Extract the [X, Y] coordinate from the center of the cell holding the provided text.  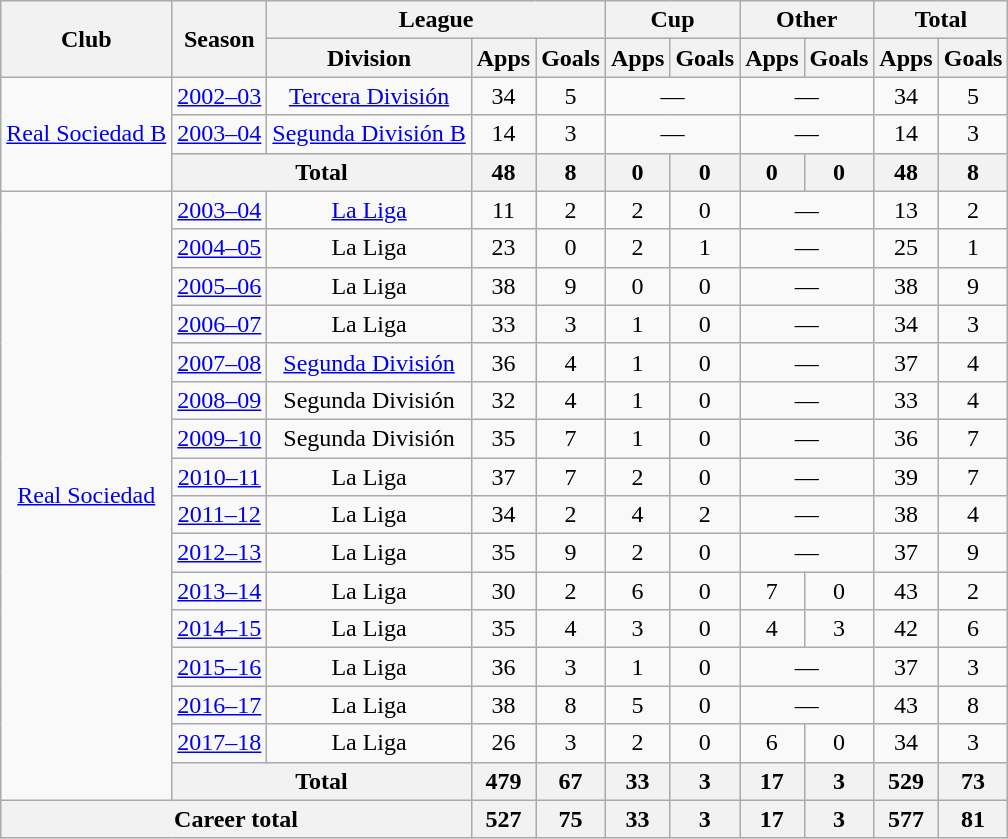
Real Sociedad [86, 496]
39 [906, 477]
23 [503, 248]
2006–07 [220, 324]
26 [503, 743]
2010–11 [220, 477]
25 [906, 248]
32 [503, 400]
2002–03 [220, 96]
75 [571, 819]
42 [906, 629]
2017–18 [220, 743]
Other [807, 20]
Career total [236, 819]
479 [503, 781]
2007–08 [220, 362]
Segunda División B [369, 134]
Club [86, 39]
81 [973, 819]
Division [369, 58]
11 [503, 210]
30 [503, 591]
2013–14 [220, 591]
13 [906, 210]
73 [973, 781]
2012–13 [220, 553]
Season [220, 39]
67 [571, 781]
2014–15 [220, 629]
2004–05 [220, 248]
2009–10 [220, 438]
Tercera División [369, 96]
2015–16 [220, 667]
2005–06 [220, 286]
527 [503, 819]
2008–09 [220, 400]
577 [906, 819]
League [436, 20]
529 [906, 781]
Real Sociedad B [86, 134]
Cup [672, 20]
2011–12 [220, 515]
2016–17 [220, 705]
